Detect which cell encompasses the target text, then output its [x, y] center coordinate. 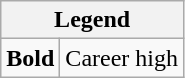
Bold [30, 58]
Legend [92, 20]
Career high [122, 58]
